Find where the given text appears and provide that cell's center as (X, Y) coordinate. 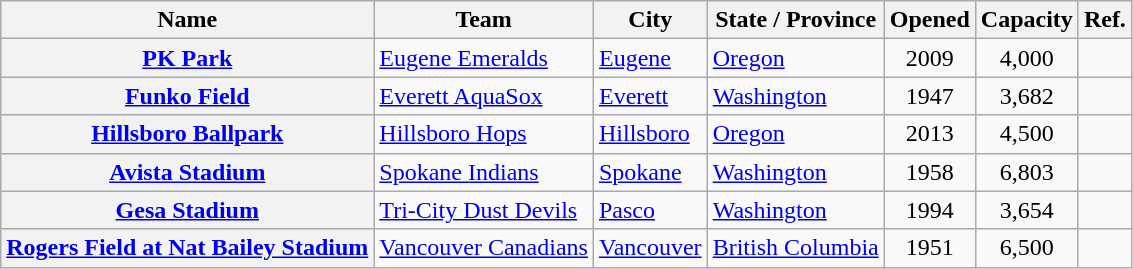
Capacity (1026, 20)
1951 (930, 248)
Everett (650, 96)
Spokane Indians (484, 172)
Tri-City Dust Devils (484, 210)
Spokane (650, 172)
British Columbia (796, 248)
Team (484, 20)
1994 (930, 210)
Opened (930, 20)
Hillsboro Ballpark (188, 134)
Vancouver Canadians (484, 248)
Eugene Emeralds (484, 58)
Gesa Stadium (188, 210)
Rogers Field at Nat Bailey Stadium (188, 248)
Hillsboro (650, 134)
Everett AquaSox (484, 96)
1947 (930, 96)
PK Park (188, 58)
Pasco (650, 210)
4,500 (1026, 134)
Vancouver (650, 248)
State / Province (796, 20)
2009 (930, 58)
6,803 (1026, 172)
Hillsboro Hops (484, 134)
Avista Stadium (188, 172)
1958 (930, 172)
Eugene (650, 58)
3,682 (1026, 96)
3,654 (1026, 210)
Funko Field (188, 96)
6,500 (1026, 248)
2013 (930, 134)
Ref. (1104, 20)
4,000 (1026, 58)
Name (188, 20)
City (650, 20)
